Provide the (x, y) coordinate of the cell's center where the given text is located.  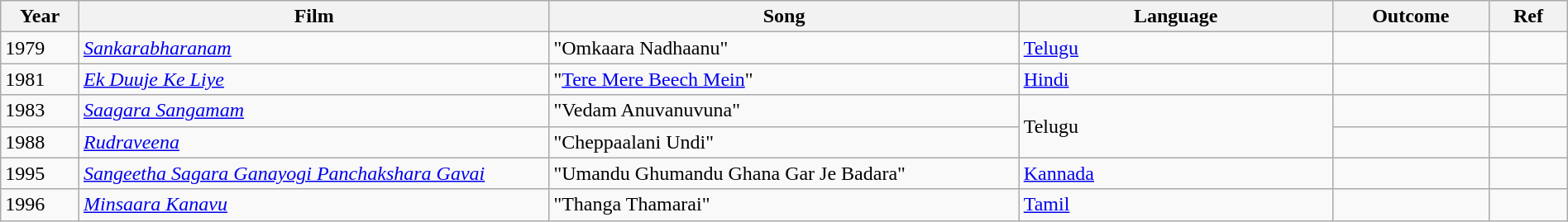
"Cheppaalani Undi" (784, 142)
Rudraveena (313, 142)
"Vedam Anuvanuvuna" (784, 111)
Song (784, 17)
Saagara Sangamam (313, 111)
Minsaara Kanavu (313, 205)
Language (1176, 17)
Tamil (1176, 205)
Film (313, 17)
"Tere Mere Beech Mein" (784, 79)
1979 (40, 48)
Sankarabharanam (313, 48)
1995 (40, 173)
Ek Duuje Ke Liye (313, 79)
Year (40, 17)
Sangeetha Sagara Ganayogi Panchakshara Gavai (313, 173)
"Omkaara Nadhaanu" (784, 48)
Hindi (1176, 79)
"Thanga Thamarai" (784, 205)
1988 (40, 142)
1996 (40, 205)
1981 (40, 79)
Kannada (1176, 173)
Ref (1528, 17)
"Umandu Ghumandu Ghana Gar Je Badara" (784, 173)
1983 (40, 111)
Outcome (1411, 17)
